Extract the (x, y) coordinate from the center of the cell holding the provided text.  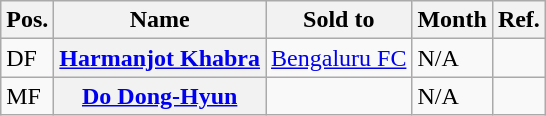
MF (28, 96)
Pos. (28, 20)
Do Dong-Hyun (160, 96)
DF (28, 58)
Name (160, 20)
Ref. (518, 20)
Harmanjot Khabra (160, 58)
Sold to (339, 20)
Bengaluru FC (339, 58)
Month (452, 20)
